Provide the [X, Y] coordinate of the cell's center where the given text is located.  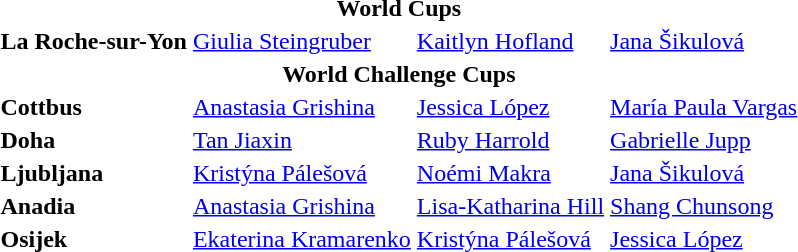
Kaitlyn Hofland [510, 41]
Lisa-Katharina Hill [510, 206]
Noémi Makra [510, 173]
Ruby Harrold [510, 140]
Jessica López [510, 107]
Tan Jiaxin [302, 140]
Kristýna Pálešová [302, 173]
Giulia Steingruber [302, 41]
